Determine the (X, Y) coordinate at the center of the cell enclosing the given text.  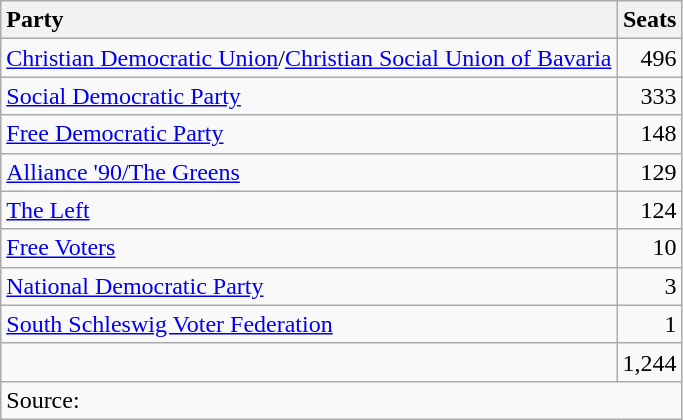
333 (650, 96)
148 (650, 134)
Social Democratic Party (309, 96)
National Democratic Party (309, 286)
Free Democratic Party (309, 134)
Source: (342, 400)
Christian Democratic Union/Christian Social Union of Bavaria (309, 58)
Party (309, 20)
1 (650, 324)
Free Voters (309, 248)
Seats (650, 20)
129 (650, 172)
South Schleswig Voter Federation (309, 324)
3 (650, 286)
124 (650, 210)
496 (650, 58)
1,244 (650, 362)
The Left (309, 210)
Alliance '90/The Greens (309, 172)
10 (650, 248)
